Identify which cell holds the provided text, then report its (x, y) central coordinate. 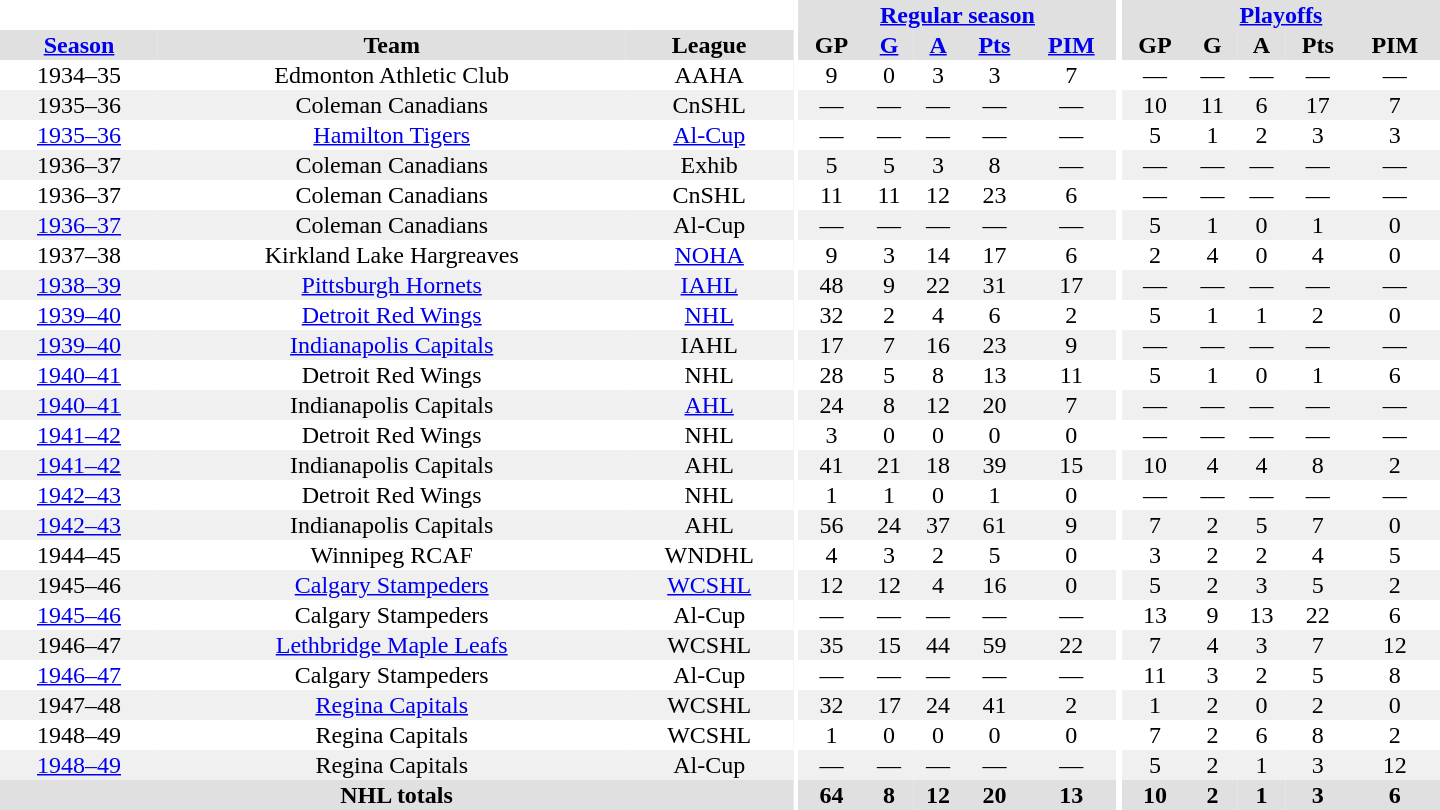
Team (392, 45)
1938–39 (79, 285)
1937–38 (79, 255)
56 (832, 525)
28 (832, 375)
1947–48 (79, 705)
Pittsburgh Hornets (392, 285)
14 (938, 255)
35 (832, 645)
61 (995, 525)
Playoffs (1281, 15)
WNDHL (709, 555)
Winnipeg RCAF (392, 555)
Lethbridge Maple Leafs (392, 645)
Regular season (958, 15)
31 (995, 285)
48 (832, 285)
Hamilton Tigers (392, 135)
Season (79, 45)
59 (995, 645)
NOHA (709, 255)
NHL totals (396, 795)
Edmonton Athletic Club (392, 75)
Kirkland Lake Hargreaves (392, 255)
18 (938, 465)
44 (938, 645)
37 (938, 525)
39 (995, 465)
1944–45 (79, 555)
21 (890, 465)
Exhib (709, 165)
League (709, 45)
64 (832, 795)
AAHA (709, 75)
1934–35 (79, 75)
